Search for the cell housing the specified text and yield its [x, y] center coordinate. 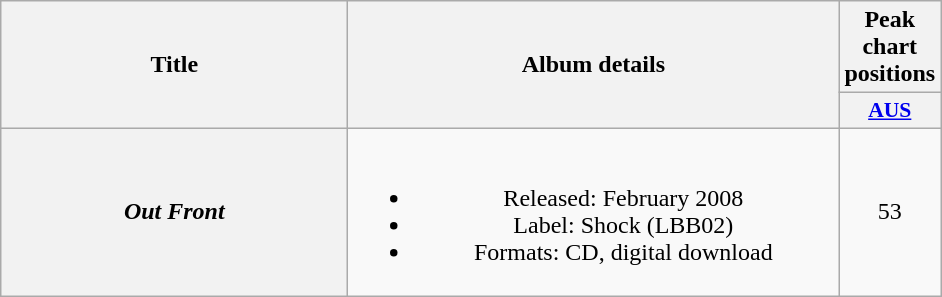
53 [890, 212]
Released: February 2008Label: Shock (LBB02)Formats: CD, digital download [594, 212]
Title [174, 65]
Album details [594, 65]
Out Front [174, 212]
AUS [890, 111]
Peak chart positions [890, 47]
